Capture the cell that displays the provided text and extract its [X, Y] central coordinate. 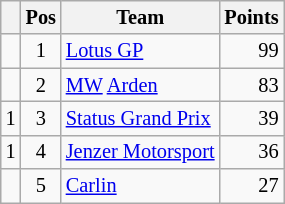
27 [251, 186]
Jenzer Motorsport [140, 152]
Carlin [140, 186]
4 [41, 152]
MW Arden [140, 85]
5 [41, 186]
Status Grand Prix [140, 118]
36 [251, 152]
Lotus GP [140, 51]
3 [41, 118]
Points [251, 17]
99 [251, 51]
2 [41, 85]
83 [251, 85]
39 [251, 118]
Pos [41, 17]
Team [140, 17]
